Scan for the cell matching the given text and deliver its (x, y) coordinate at center. 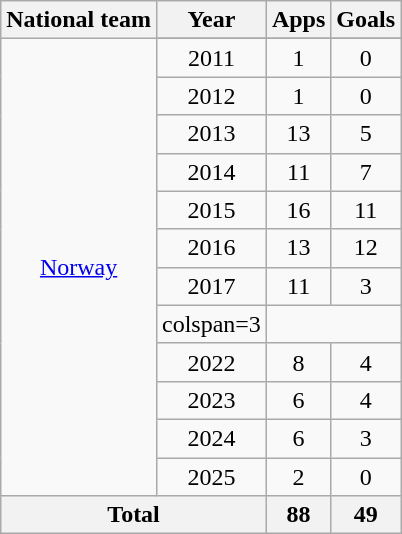
2011 (211, 58)
2025 (211, 477)
88 (298, 515)
12 (366, 248)
Year (211, 20)
2022 (211, 362)
49 (366, 515)
2013 (211, 134)
7 (366, 172)
Total (134, 515)
2 (298, 477)
Goals (366, 20)
Apps (298, 20)
colspan=3 (211, 324)
2012 (211, 96)
5 (366, 134)
National team (79, 20)
Norway (79, 268)
2014 (211, 172)
2015 (211, 210)
2023 (211, 400)
8 (298, 362)
2017 (211, 286)
2024 (211, 438)
2016 (211, 248)
16 (298, 210)
